Provide the [x, y] coordinate of the cell's center where the given text is located.  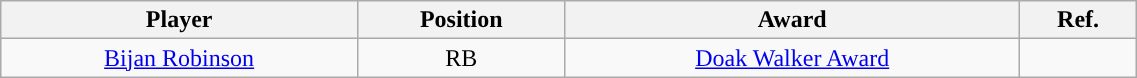
Ref. [1078, 20]
RB [461, 58]
Bijan Robinson [180, 58]
Award [792, 20]
Player [180, 20]
Doak Walker Award [792, 58]
Position [461, 20]
